Identify which cell holds the provided text, then report its [x, y] central coordinate. 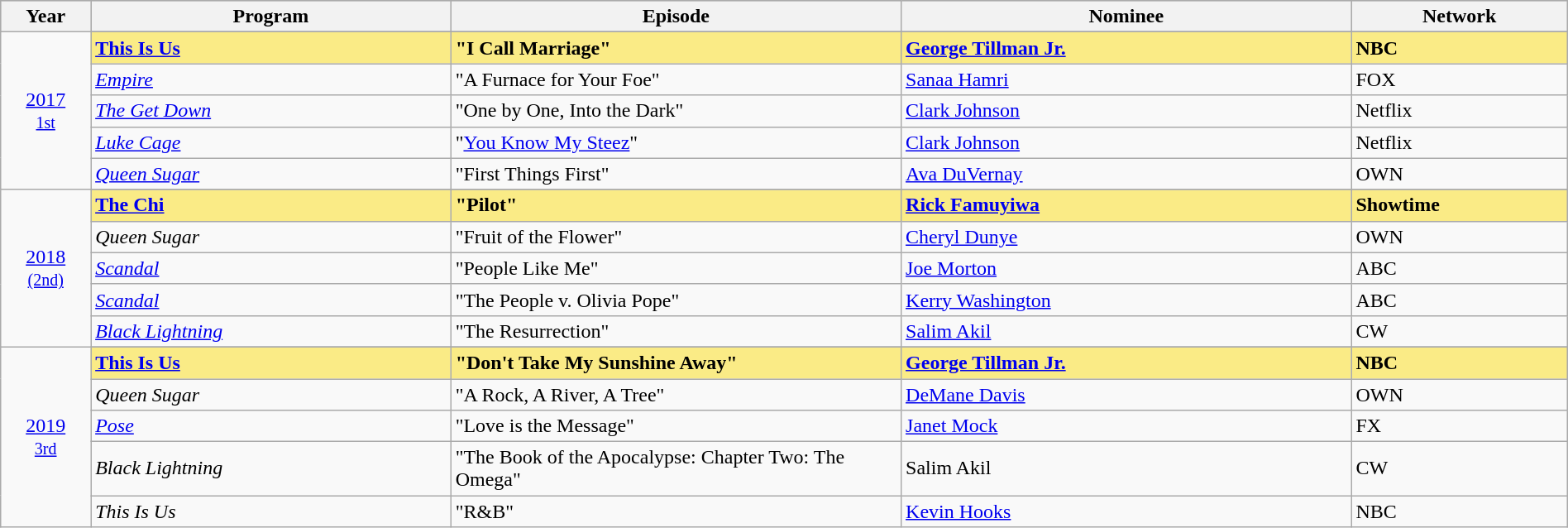
Program [271, 17]
Sanaa Hamri [1126, 79]
DeMane Davis [1126, 395]
"Don't Take My Sunshine Away" [676, 362]
FOX [1459, 79]
Rick Famuyiwa [1126, 205]
Episode [676, 17]
"A Rock, A River, A Tree" [676, 395]
"Fruit of the Flower" [676, 237]
FX [1459, 426]
Janet Mock [1126, 426]
The Get Down [271, 111]
"I Call Marriage" [676, 48]
Year [46, 17]
Pose [271, 426]
Nominee [1126, 17]
Empire [271, 79]
2018(2nd) [46, 268]
Ava DuVernay [1126, 174]
20171st [46, 111]
"Pilot" [676, 205]
Joe Morton [1126, 268]
Cheryl Dunye [1126, 237]
"Love is the Message" [676, 426]
Network [1459, 17]
20193rd [46, 437]
Showtime [1459, 205]
"One by One, Into the Dark" [676, 111]
"First Things First" [676, 174]
"The Resurrection" [676, 331]
Kerry Washington [1126, 300]
"People Like Me" [676, 268]
The Chi [271, 205]
Kevin Hooks [1126, 511]
"A Furnace for Your Foe" [676, 79]
Luke Cage [271, 142]
"R&B" [676, 511]
"The Book of the Apocalypse: Chapter Two: The Omega" [676, 468]
"You Know My Steez" [676, 142]
"The People v. Olivia Pope" [676, 300]
